Return the [x, y] coordinate for the center point of the cell that contains the specified text.  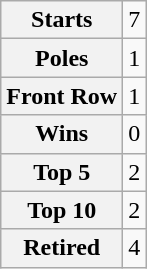
Starts [62, 20]
Top 10 [62, 210]
Wins [62, 134]
0 [134, 134]
4 [134, 248]
Top 5 [62, 172]
Retired [62, 248]
Front Row [62, 96]
7 [134, 20]
Poles [62, 58]
